Return the [X, Y] coordinate for the center point of the cell that contains the specified text.  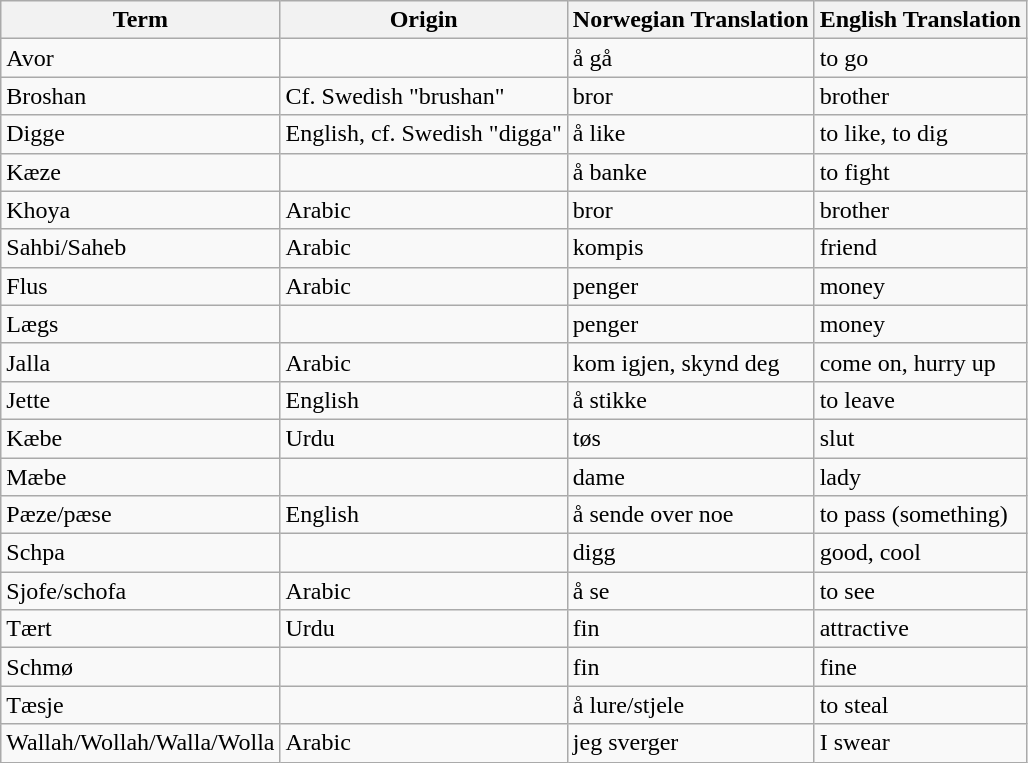
Origin [424, 20]
Term [140, 20]
jeg sverger [690, 743]
good, cool [920, 553]
å gå [690, 58]
slut [920, 438]
come on, hurry up [920, 362]
Schmø [140, 667]
friend [920, 248]
to steal [920, 705]
dame [690, 477]
Sahbi/Saheb [140, 248]
Broshan [140, 96]
fine [920, 667]
å se [690, 591]
to pass (something) [920, 515]
kom igjen, skynd deg [690, 362]
Digge [140, 134]
å like [690, 134]
to see [920, 591]
to leave [920, 400]
Jalla [140, 362]
to fight [920, 172]
Flus [140, 286]
Wallah/Wollah/Walla/Wolla [140, 743]
Kæbe [140, 438]
digg [690, 553]
Jette [140, 400]
kompis [690, 248]
Norwegian Translation [690, 20]
Tæsje [140, 705]
tøs [690, 438]
Schpa [140, 553]
to like, to dig [920, 134]
Tært [140, 629]
Lægs [140, 324]
lady [920, 477]
Pæze/pæse [140, 515]
å stikke [690, 400]
I swear [920, 743]
Cf. Swedish "brushan" [424, 96]
Sjofe/schofa [140, 591]
to go [920, 58]
å lure/stjele [690, 705]
English, cf. Swedish "digga" [424, 134]
å banke [690, 172]
attractive [920, 629]
Avor [140, 58]
å sende over noe [690, 515]
Khoya [140, 210]
Mæbe [140, 477]
English Translation [920, 20]
Kæze [140, 172]
